Determine the [X, Y] coordinate at the center of the cell enclosing the given text.  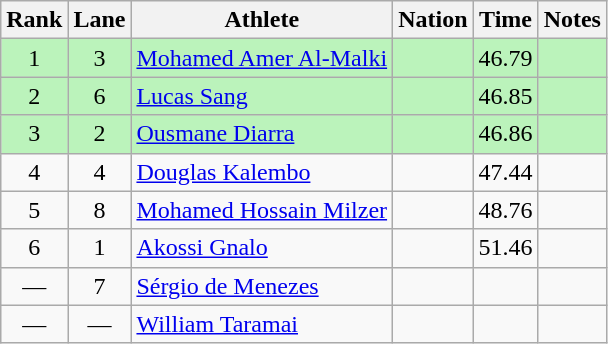
Nation [433, 20]
Athlete [262, 20]
Douglas Kalembo [262, 172]
Ousmane Diarra [262, 134]
Notes [572, 20]
8 [100, 210]
Rank [34, 20]
Mohamed Amer Al-Malki [262, 58]
51.46 [506, 248]
William Taramai [262, 324]
Sérgio de Menezes [262, 286]
48.76 [506, 210]
Akossi Gnalo [262, 248]
7 [100, 286]
5 [34, 210]
Lucas Sang [262, 96]
Lane [100, 20]
Time [506, 20]
Mohamed Hossain Milzer [262, 210]
47.44 [506, 172]
46.79 [506, 58]
46.86 [506, 134]
46.85 [506, 96]
